Detect which cell encompasses the target text, then output its [x, y] center coordinate. 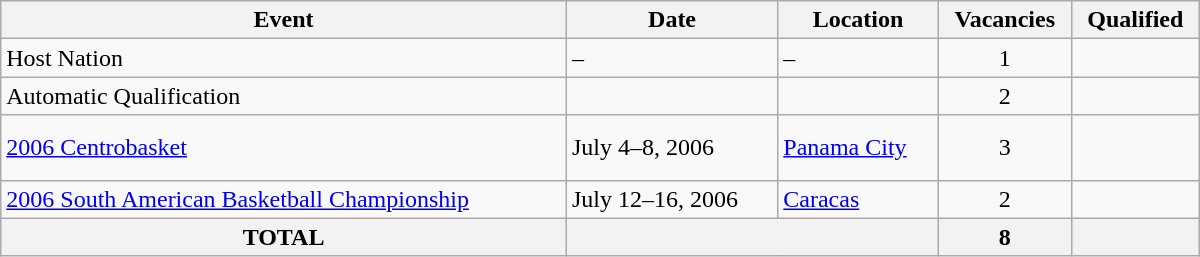
3 [1004, 148]
Date [672, 20]
2006 Centrobasket [284, 148]
Panama City [858, 148]
Caracas [858, 199]
Host Nation [284, 58]
Vacancies [1004, 20]
TOTAL [284, 237]
Qualified [1135, 20]
2006 South American Basketball Championship [284, 199]
July 4–8, 2006 [672, 148]
Location [858, 20]
Automatic Qualification [284, 96]
8 [1004, 237]
Event [284, 20]
July 12–16, 2006 [672, 199]
1 [1004, 58]
